Extract the (X, Y) coordinate from the center of the cell holding the provided text.  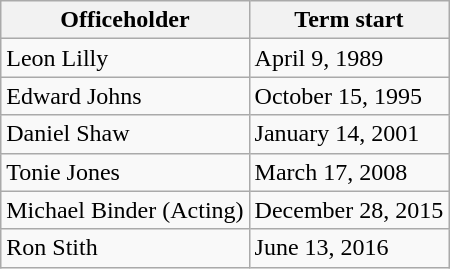
January 14, 2001 (349, 134)
Officeholder (125, 20)
Leon Lilly (125, 58)
Tonie Jones (125, 172)
Term start (349, 20)
June 13, 2016 (349, 248)
Ron Stith (125, 248)
October 15, 1995 (349, 96)
April 9, 1989 (349, 58)
Edward Johns (125, 96)
March 17, 2008 (349, 172)
December 28, 2015 (349, 210)
Michael Binder (Acting) (125, 210)
Daniel Shaw (125, 134)
